Return the (X, Y) coordinate for the center point of the cell that contains the specified text.  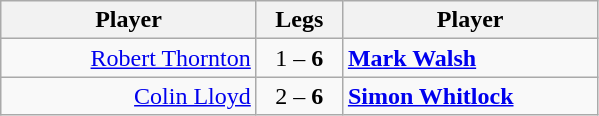
Legs (299, 20)
Colin Lloyd (129, 96)
Mark Walsh (470, 58)
Simon Whitlock (470, 96)
Robert Thornton (129, 58)
1 – 6 (299, 58)
2 – 6 (299, 96)
